Return (x, y) of the center of cell containing provided text 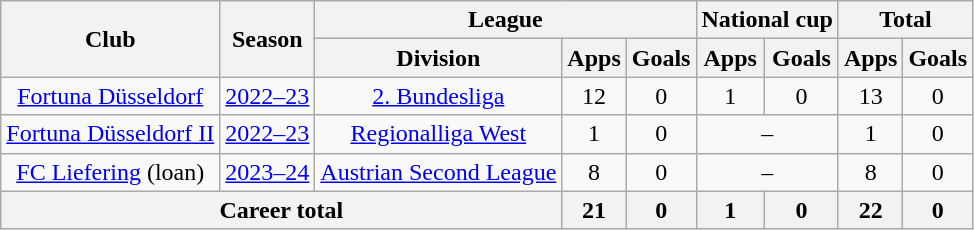
FC Liefering (loan) (110, 172)
Club (110, 39)
2. Bundesliga (438, 96)
National cup (767, 20)
Fortuna Düsseldorf II (110, 134)
22 (870, 210)
12 (594, 96)
Regionalliga West (438, 134)
Career total (282, 210)
Division (438, 58)
21 (594, 210)
Total (905, 20)
League (506, 20)
13 (870, 96)
Fortuna Düsseldorf (110, 96)
Season (268, 39)
Austrian Second League (438, 172)
2023–24 (268, 172)
